Extract the (x, y) coordinate from the center of the cell holding the provided text.  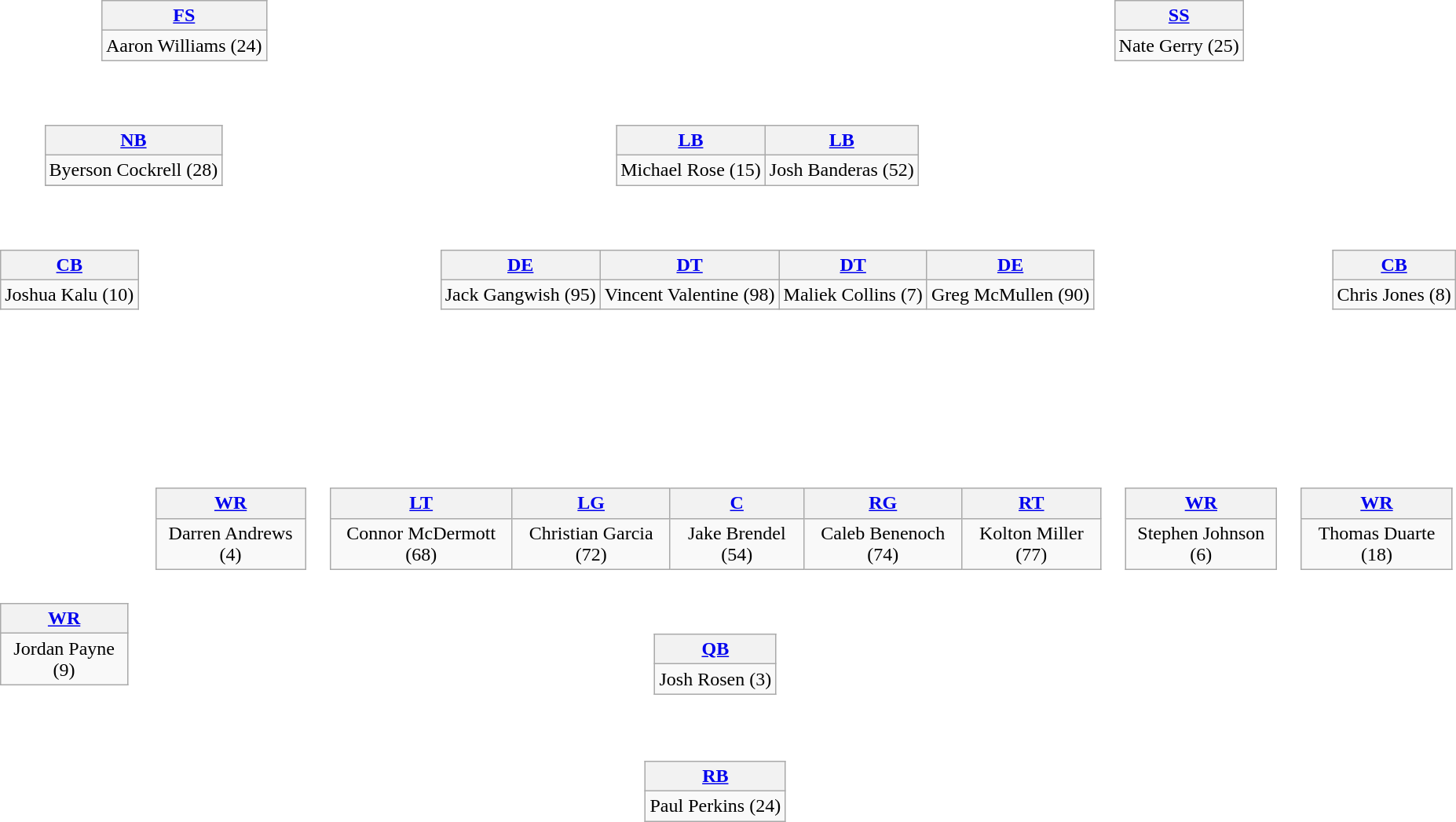
Nate Gerry (25) (1179, 46)
Josh Banderas (52) (842, 170)
Caleb Benenoch (74) (883, 543)
C (737, 503)
LT (421, 503)
QB Josh Rosen (3) (725, 653)
LG (591, 503)
Christian Garcia (72) (591, 543)
QB (715, 649)
Kolton Miller (77) (1031, 543)
SS (1179, 16)
Byerson Cockrell (28) (134, 170)
Stephen Johnson (6) (1202, 543)
Michael Rose (15) (691, 170)
RG (883, 503)
LT LG C RG RT Connor McDermott (68) Christian Garcia (72) Jake Brendel (54) Caleb Benenoch (74) Kolton Miller (77) (725, 518)
WR Darren Andrews (4) (240, 518)
Paul Perkins (24) (715, 806)
RT (1031, 503)
Aaron Williams (24) (184, 46)
WR Stephen Johnson (6) (1211, 518)
Jake Brendel (54) (737, 543)
DE DT DT DE Jack Gangwish (95) Vincent Valentine (98) Maliek Collins (7) Greg McMullen (90) (776, 269)
RB (715, 776)
Jordan Payne (9) (64, 659)
Darren Andrews (4) (230, 543)
Jack Gangwish (95) (520, 294)
Chris Jones (8) (1394, 294)
Thomas Duarte (18) (1377, 543)
FS (184, 16)
NB (134, 140)
Joshua Kalu (10) (69, 294)
Josh Rosen (3) (715, 679)
Greg McMullen (90) (1010, 294)
Maliek Collins (7) (853, 294)
Connor McDermott (68) (421, 543)
LB LB Michael Rose (15) Josh Banderas (52) (776, 144)
Vincent Valentine (98) (690, 294)
